For the text-containing cell, return its midpoint in (X, Y) coordinate format. 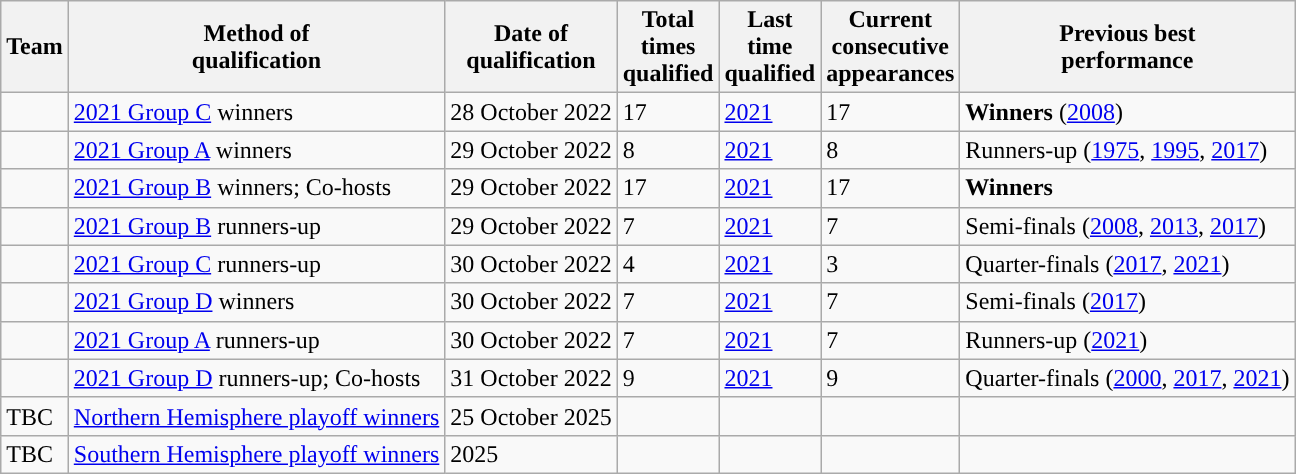
2021 Group C runners-up (256, 264)
Winners (2008) (1128, 112)
2021 Group D winners (256, 302)
Semi-finals (2017) (1128, 302)
2021 Group C winners (256, 112)
Currentconsecutiveappearances (890, 47)
2021 Group A runners-up (256, 340)
Method ofqualification (256, 47)
Winners (1128, 188)
2021 Group A winners (256, 150)
2021 Group B runners-up (256, 226)
Quarter-finals (2017, 2021) (1128, 264)
3 (890, 264)
Previous bestperformance (1128, 47)
2021 Group B winners; Co-hosts (256, 188)
31 October 2022 (531, 378)
Lasttimequalified (770, 47)
25 October 2025 (531, 416)
2021 Group D runners-up; Co-hosts (256, 378)
Runners-up (2021) (1128, 340)
Northern Hemisphere playoff winners (256, 416)
Date ofqualification (531, 47)
Runners-up (1975, 1995, 2017) (1128, 150)
4 (668, 264)
Semi-finals (2008, 2013, 2017) (1128, 226)
Southern Hemisphere playoff winners (256, 454)
Quarter-finals (2000, 2017, 2021) (1128, 378)
Totaltimesqualified (668, 47)
Team (35, 47)
28 October 2022 (531, 112)
2025 (531, 454)
